Provide the [x, y] coordinate of the cell's center where the given text is located.  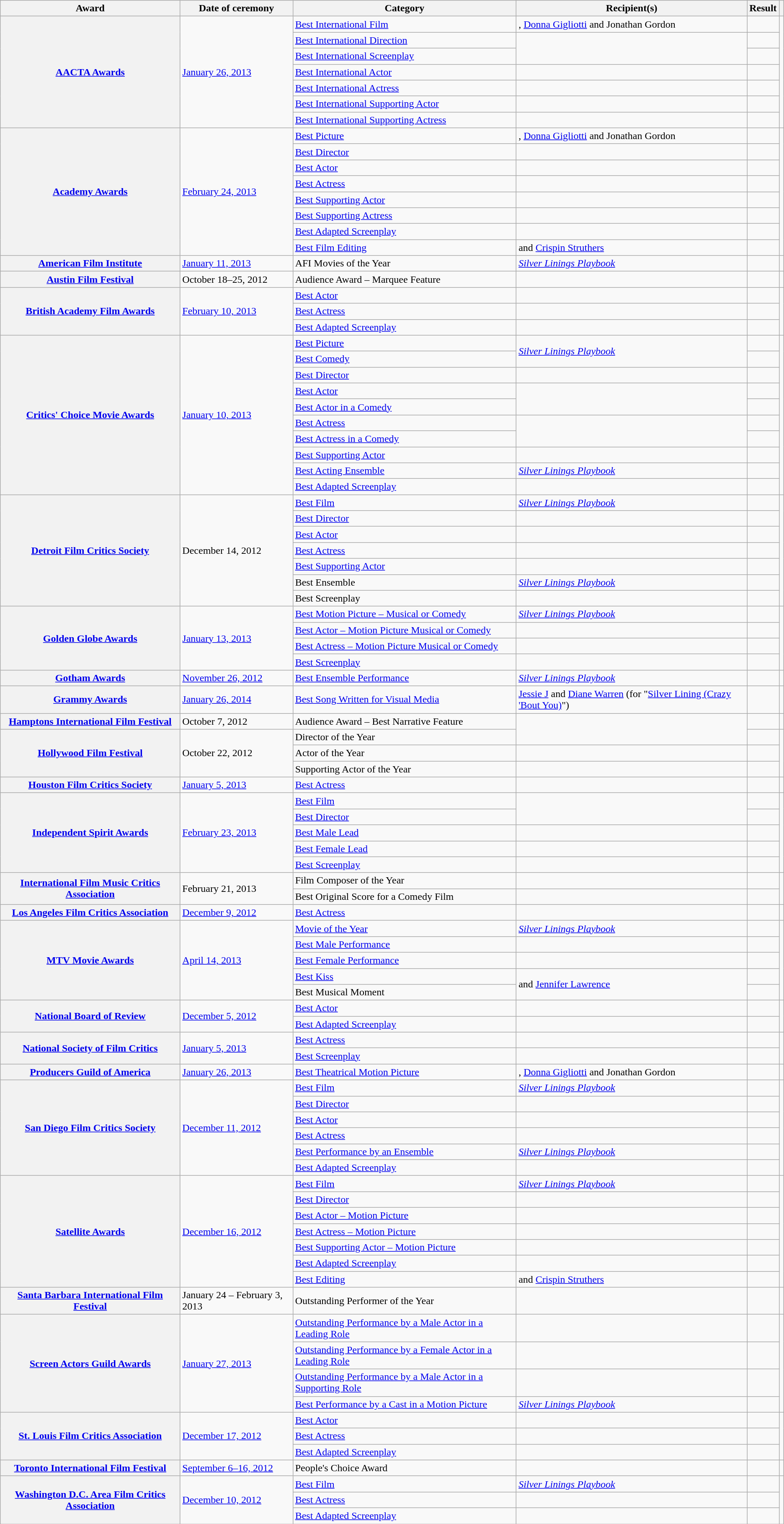
January 13, 2013 [236, 638]
Gotham Awards [90, 678]
Best Actress in a Comedy [405, 439]
Best Motion Picture – Musical or Comedy [405, 614]
September 6–16, 2012 [236, 1468]
Outstanding Performer of the Year [405, 1301]
December 16, 2012 [236, 1231]
February 23, 2013 [236, 833]
American Film Institute [90, 263]
Independent Spirit Awards [90, 833]
February 21, 2013 [236, 889]
Academy Awards [90, 191]
January 10, 2013 [236, 415]
Santa Barbara International Film Festival [90, 1301]
Detroit Film Critics Society [90, 550]
Award [90, 8]
Best Comedy [405, 359]
National Society of Film Critics [90, 1048]
St. Louis Film Critics Association [90, 1436]
Audience Award – Marquee Feature [405, 279]
Best Male Performance [405, 944]
Actor of the Year [405, 753]
Best Female Lead [405, 849]
AFI Movies of the Year [405, 263]
Houston Film Critics Society [90, 785]
Satellite Awards [90, 1231]
Best International Actress [405, 88]
and Jennifer Lawrence [632, 984]
Recipient(s) [632, 8]
December 10, 2012 [236, 1500]
Best Actress – Motion Picture Musical or Comedy [405, 646]
Best International Screenplay [405, 56]
Critics' Choice Movie Awards [90, 415]
Hollywood Film Festival [90, 753]
Movie of the Year [405, 928]
British Academy Film Awards [90, 311]
November 26, 2012 [236, 678]
Best Performance by an Ensemble [405, 1152]
Best Film Editing [405, 248]
International Film Music Critics Association [90, 889]
Best Kiss [405, 976]
Supporting Actor of the Year [405, 769]
October 18–25, 2012 [236, 279]
Grammy Awards [90, 700]
Los Angeles Film Critics Association [90, 912]
Best Theatrical Motion Picture [405, 1072]
Date of ceremony [236, 8]
Result [763, 8]
Jessie J and Diane Warren (for "Silver Lining (Crazy 'Bout You)") [632, 700]
Best Actress – Motion Picture [405, 1231]
December 9, 2012 [236, 912]
National Board of Review [90, 1016]
Best Supporting Actor – Motion Picture [405, 1248]
January 24 – February 3, 2013 [236, 1301]
February 10, 2013 [236, 311]
Best Actor in a Comedy [405, 407]
Best Musical Moment [405, 992]
Toronto International Film Festival [90, 1468]
Austin Film Festival [90, 279]
Outstanding Performance by a Male Actor in a Supporting Role [405, 1382]
April 14, 2013 [236, 960]
Best Performance by a Cast in a Motion Picture [405, 1404]
Best Actor – Motion Picture [405, 1215]
Best Original Score for a Comedy Film [405, 896]
Best Editing [405, 1279]
Outstanding Performance by a Female Actor in a Leading Role [405, 1356]
Film Composer of the Year [405, 881]
December 14, 2012 [236, 550]
Screen Actors Guild Awards [90, 1363]
Producers Guild of America [90, 1072]
Best International Film [405, 24]
December 5, 2012 [236, 1016]
Best Male Lead [405, 833]
Hamptons International Film Festival [90, 721]
December 11, 2012 [236, 1128]
AACTA Awards [90, 72]
October 7, 2012 [236, 721]
MTV Movie Awards [90, 960]
Best Supporting Actress [405, 216]
Best International Direction [405, 40]
December 17, 2012 [236, 1436]
Audience Award – Best Narrative Feature [405, 721]
Best Ensemble Performance [405, 678]
Outstanding Performance by a Male Actor in a Leading Role [405, 1328]
Category [405, 8]
San Diego Film Critics Society [90, 1128]
Best Song Written for Visual Media [405, 700]
Best International Supporting Actress [405, 120]
January 27, 2013 [236, 1363]
Golden Globe Awards [90, 638]
February 24, 2013 [236, 191]
Best Acting Ensemble [405, 471]
Best Female Performance [405, 960]
October 22, 2012 [236, 753]
Best Actor – Motion Picture Musical or Comedy [405, 630]
Best Ensemble [405, 582]
Best International Actor [405, 72]
Director of the Year [405, 737]
Best International Supporting Actor [405, 104]
January 26, 2014 [236, 700]
Washington D.C. Area Film Critics Association [90, 1500]
January 11, 2013 [236, 263]
People's Choice Award [405, 1468]
